Return [x, y] of the center of cell containing provided text 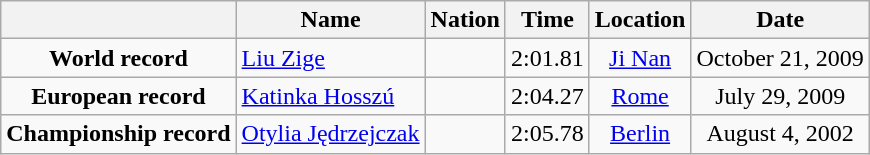
July 29, 2009 [780, 96]
2:01.81 [547, 58]
Name [330, 20]
Time [547, 20]
Championship record [118, 134]
October 21, 2009 [780, 58]
European record [118, 96]
2:04.27 [547, 96]
Liu Zige [330, 58]
Berlin [640, 134]
Nation [465, 20]
2:05.78 [547, 134]
World record [118, 58]
Date [780, 20]
Location [640, 20]
Katinka Hosszú [330, 96]
Otylia Jędrzejczak [330, 134]
August 4, 2002 [780, 134]
Rome [640, 96]
Ji Nan [640, 58]
